Search for the cell housing the specified text and yield its [X, Y] center coordinate. 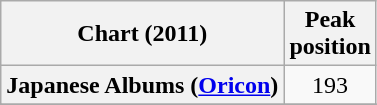
Peakposition [330, 34]
193 [330, 85]
Chart (2011) [142, 34]
Japanese Albums (Oricon) [142, 85]
